Locate the cell with the specified text and output its (X, Y) center coordinate. 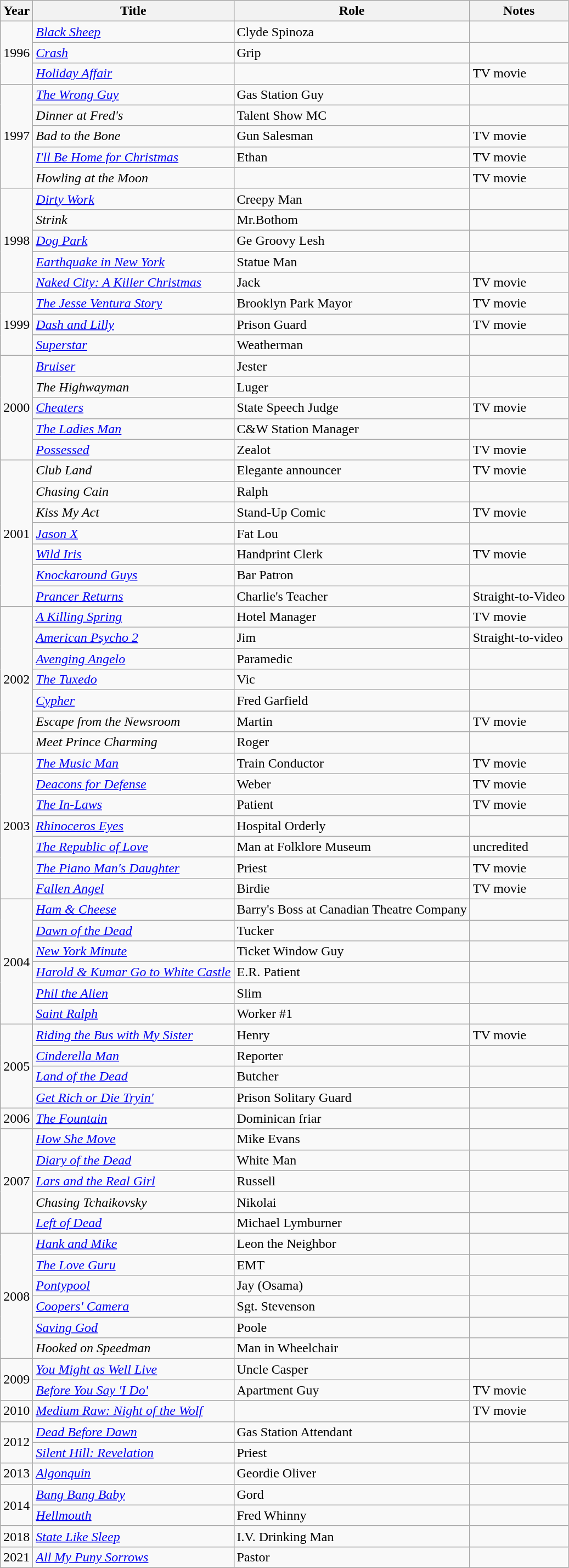
The Jesse Ventura Story (133, 304)
Diary of the Dead (133, 1160)
Meet Prince Charming (133, 742)
2004 (16, 961)
Martin (352, 721)
Black Sheep (133, 32)
Land of the Dead (133, 1077)
Gord (352, 1494)
Straight-to-Video (519, 596)
Hotel Manager (352, 617)
1996 (16, 53)
I.V. Drinking Man (352, 1536)
Nikolai (352, 1202)
Weatherman (352, 345)
2018 (16, 1536)
The Republic of Love (133, 847)
Hellmouth (133, 1515)
State Like Sleep (133, 1536)
Fred Whinny (352, 1515)
Rhinoceros Eyes (133, 826)
Talent Show MC (352, 115)
Possessed (133, 450)
Saint Ralph (133, 1014)
Sgt. Stevenson (352, 1307)
Man in Wheelchair (352, 1348)
2008 (16, 1296)
Straight-to-video (519, 638)
Gas Station Guy (352, 94)
Henry (352, 1035)
I'll Be Home for Christmas (133, 157)
Silent Hill: Revelation (133, 1453)
The Piano Man's Daughter (133, 867)
Wild Iris (133, 554)
2007 (16, 1181)
Holiday Affair (133, 74)
The Music Man (133, 763)
Man at Folklore Museum (352, 847)
Leon the Neighbor (352, 1244)
Superstar (133, 345)
Ralph (352, 491)
Jim (352, 638)
2005 (16, 1066)
2013 (16, 1474)
Howling at the Moon (133, 178)
Bad to the Bone (133, 136)
Jester (352, 366)
2012 (16, 1442)
Stand-Up Comic (352, 512)
Vic (352, 680)
Bang Bang Baby (133, 1494)
Tucker (352, 931)
Pastor (352, 1557)
Elegante announcer (352, 471)
Chasing Cain (133, 491)
The Love Guru (133, 1264)
2006 (16, 1118)
Naked City: A Killer Christmas (133, 283)
Dirty Work (133, 199)
A Killing Spring (133, 617)
2003 (16, 826)
New York Minute (133, 951)
Handprint Clerk (352, 554)
Slim (352, 993)
1997 (16, 136)
Lars and the Real Girl (133, 1181)
Dead Before Dawn (133, 1432)
Geordie Oliver (352, 1474)
Cheaters (133, 408)
Roger (352, 742)
2001 (16, 533)
Birdie (352, 888)
Earthquake in New York (133, 262)
E.R. Patient (352, 972)
C&W Station Manager (352, 429)
Jack (352, 283)
Riding the Bus with My Sister (133, 1035)
Cypher (133, 701)
Deacons for Defense (133, 784)
Clyde Spinoza (352, 32)
The Tuxedo (133, 680)
Crash (133, 53)
The Wrong Guy (133, 94)
uncredited (519, 847)
Hospital Orderly (352, 826)
1998 (16, 240)
Hooked on Speedman (133, 1348)
2021 (16, 1557)
2000 (16, 408)
Before You Say 'I Do' (133, 1390)
Butcher (352, 1077)
Fred Garfield (352, 701)
Role (352, 11)
Coopers' Camera (133, 1307)
Strink (133, 220)
State Speech Judge (352, 408)
Cinderella Man (133, 1056)
2002 (16, 680)
The Fountain (133, 1118)
Kiss My Act (133, 512)
Mike Evans (352, 1139)
Dog Park (133, 240)
How She Move (133, 1139)
Poole (352, 1328)
Prancer Returns (133, 596)
Avenging Angelo (133, 659)
Chasing Tchaikovsky (133, 1202)
Prison Guard (352, 324)
Title (133, 11)
White Man (352, 1160)
The Highwayman (133, 387)
Dominican friar (352, 1118)
Left of Dead (133, 1223)
Russell (352, 1181)
Ticket Window Guy (352, 951)
Grip (352, 53)
Medium Raw: Night of the Wolf (133, 1411)
Bar Patron (352, 575)
Dawn of the Dead (133, 931)
Charlie's Teacher (352, 596)
Prison Solitary Guard (352, 1097)
The Ladies Man (133, 429)
Creepy Man (352, 199)
Knockaround Guys (133, 575)
Train Conductor (352, 763)
Saving God (133, 1328)
Uncle Casper (352, 1369)
Algonquin (133, 1474)
Jason X (133, 533)
The In-Laws (133, 805)
Dash and Lilly (133, 324)
Weber (352, 784)
Mr.Bothom (352, 220)
All My Puny Sorrows (133, 1557)
Club Land (133, 471)
Get Rich or Die Tryin' (133, 1097)
2009 (16, 1380)
Hank and Mike (133, 1244)
Bruiser (133, 366)
Statue Man (352, 262)
2010 (16, 1411)
Jay (Osama) (352, 1286)
Gun Salesman (352, 136)
Luger (352, 387)
2014 (16, 1505)
Patient (352, 805)
Dinner at Fred's (133, 115)
Gas Station Attendant (352, 1432)
Fat Lou (352, 533)
American Psycho 2 (133, 638)
Harold & Kumar Go to White Castle (133, 972)
Reporter (352, 1056)
Paramedic (352, 659)
Escape from the Newsroom (133, 721)
Zealot (352, 450)
EMT (352, 1264)
Fallen Angel (133, 888)
Pontypool (133, 1286)
Worker #1 (352, 1014)
Ge Groovy Lesh (352, 240)
Apartment Guy (352, 1390)
Barry's Boss at Canadian Theatre Company (352, 909)
Michael Lymburner (352, 1223)
You Might as Well Live (133, 1369)
Ethan (352, 157)
Ham & Cheese (133, 909)
Notes (519, 11)
Brooklyn Park Mayor (352, 304)
Phil the Alien (133, 993)
1999 (16, 324)
Year (16, 11)
